Identify which cell holds the provided text, then report its [x, y] central coordinate. 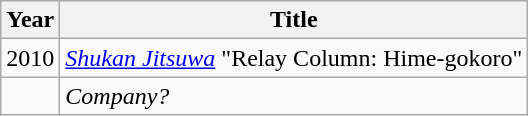
Year [30, 20]
2010 [30, 58]
Title [294, 20]
Company? [294, 96]
Shukan Jitsuwa "Relay Column: Hime-gokoro" [294, 58]
